From the cell containing the given text, extract its center point as (x, y) coordinate. 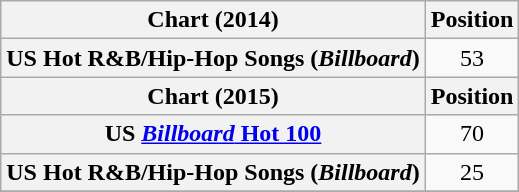
70 (472, 134)
53 (472, 58)
US Billboard Hot 100 (213, 134)
Chart (2014) (213, 20)
Chart (2015) (213, 96)
25 (472, 172)
